Locate the cell with the specified text and output its [x, y] center coordinate. 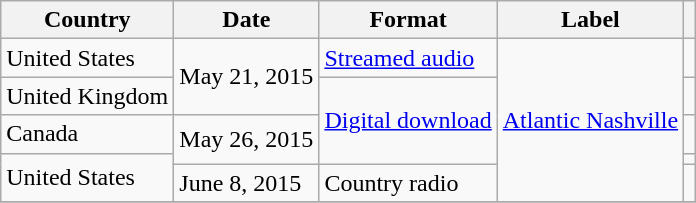
June 8, 2015 [246, 183]
Date [246, 20]
Canada [88, 134]
Digital download [408, 120]
Label [590, 20]
Country radio [408, 183]
Format [408, 20]
May 21, 2015 [246, 77]
United Kingdom [88, 96]
Country [88, 20]
Streamed audio [408, 58]
May 26, 2015 [246, 140]
Atlantic Nashville [590, 120]
